Detect which cell encompasses the target text, then output its [X, Y] center coordinate. 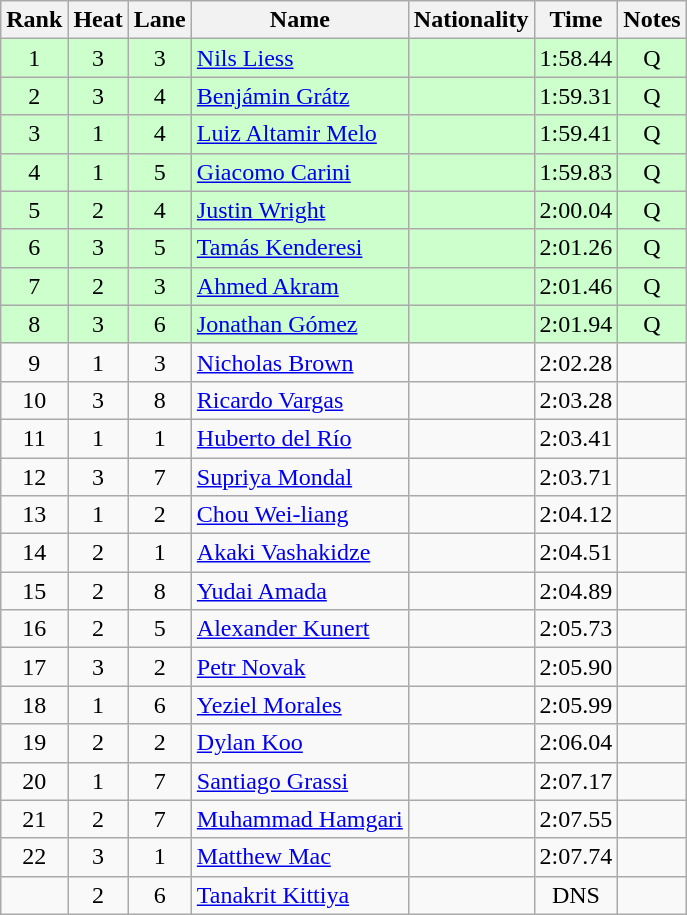
Time [576, 20]
2:01.26 [576, 248]
2:02.28 [576, 362]
Jonathan Gómez [300, 324]
2:05.99 [576, 705]
Justin Wright [300, 210]
2:06.04 [576, 743]
1:59.41 [576, 134]
Tamás Kenderesi [300, 248]
16 [34, 629]
21 [34, 819]
Lane [160, 20]
Yeziel Morales [300, 705]
Luiz Altamir Melo [300, 134]
2:07.74 [576, 857]
Supriya Mondal [300, 477]
Nils Liess [300, 58]
Nicholas Brown [300, 362]
9 [34, 362]
2:03.71 [576, 477]
1:59.31 [576, 96]
Ahmed Akram [300, 286]
Akaki Vashakidze [300, 553]
1:58.44 [576, 58]
Notes [652, 20]
Santiago Grassi [300, 781]
22 [34, 857]
2:05.90 [576, 667]
Rank [34, 20]
17 [34, 667]
2:03.41 [576, 438]
Benjámin Grátz [300, 96]
2:04.51 [576, 553]
Petr Novak [300, 667]
Giacomo Carini [300, 172]
Yudai Amada [300, 591]
Heat [98, 20]
Huberto del Río [300, 438]
Ricardo Vargas [300, 400]
1:59.83 [576, 172]
15 [34, 591]
10 [34, 400]
2:00.04 [576, 210]
18 [34, 705]
Tanakrit Kittiya [300, 895]
2:07.55 [576, 819]
2:01.46 [576, 286]
Nationality [471, 20]
Alexander Kunert [300, 629]
2:05.73 [576, 629]
2:07.17 [576, 781]
Chou Wei-liang [300, 515]
19 [34, 743]
2:01.94 [576, 324]
Name [300, 20]
13 [34, 515]
Matthew Mac [300, 857]
2:04.89 [576, 591]
DNS [576, 895]
2:03.28 [576, 400]
11 [34, 438]
Muhammad Hamgari [300, 819]
Dylan Koo [300, 743]
14 [34, 553]
20 [34, 781]
12 [34, 477]
2:04.12 [576, 515]
